Scan for the cell matching the given text and deliver its [x, y] coordinate at center. 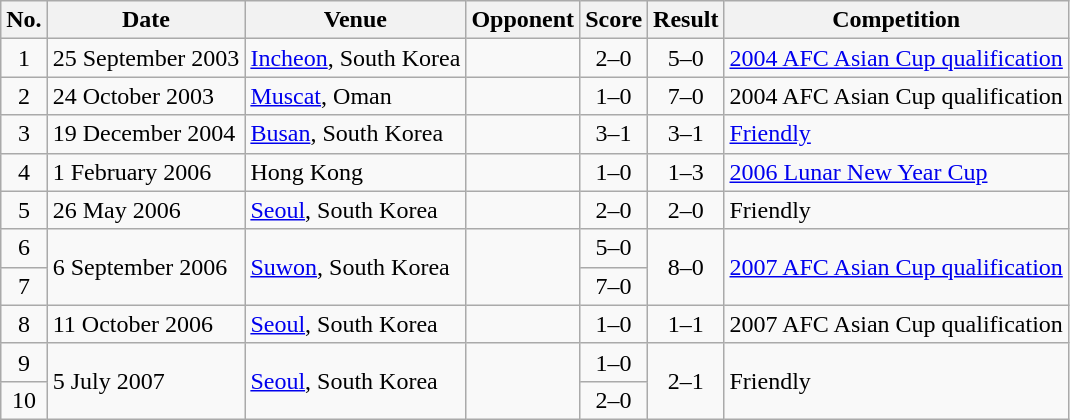
10 [24, 400]
2 [24, 96]
11 October 2006 [146, 324]
4 [24, 172]
6 September 2006 [146, 267]
Muscat, Oman [356, 96]
Suwon, South Korea [356, 267]
Date [146, 20]
Venue [356, 20]
8–0 [686, 267]
26 May 2006 [146, 210]
5 [24, 210]
1 February 2006 [146, 172]
Hong Kong [356, 172]
1 [24, 58]
1–3 [686, 172]
6 [24, 248]
2006 Lunar New Year Cup [896, 172]
19 December 2004 [146, 134]
No. [24, 20]
Competition [896, 20]
8 [24, 324]
1–1 [686, 324]
9 [24, 362]
Score [614, 20]
Result [686, 20]
3 [24, 134]
Incheon, South Korea [356, 58]
5 July 2007 [146, 381]
7 [24, 286]
25 September 2003 [146, 58]
Opponent [523, 20]
24 October 2003 [146, 96]
Busan, South Korea [356, 134]
2–1 [686, 381]
